Locate the cell with the specified text and output its (x, y) center coordinate. 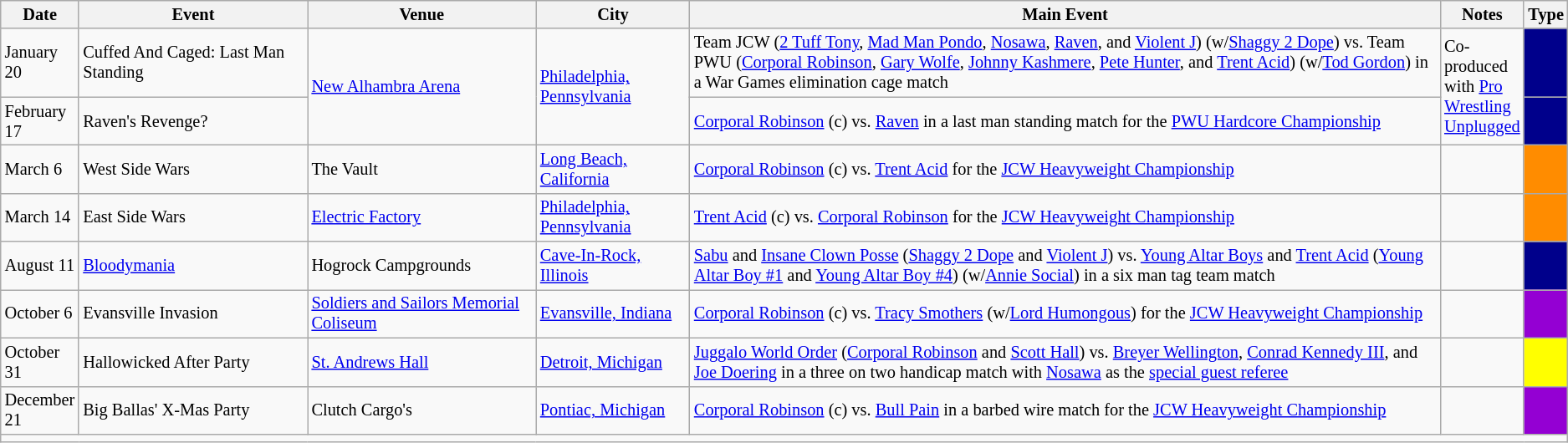
The Vault (421, 169)
December 21 (40, 410)
Corporal Robinson (c) vs. Bull Pain in a barbed wire match for the JCW Heavyweight Championship (1065, 410)
Evansville Invasion (192, 313)
New Alhambra Arena (421, 87)
January 20 (40, 63)
Raven's Revenge? (192, 121)
Electric Factory (421, 217)
Clutch Cargo's (421, 410)
March 6 (40, 169)
Type (1545, 14)
St. Andrews Hall (421, 362)
Cuffed And Caged: Last Man Standing (192, 63)
Pontiac, Michigan (613, 410)
East Side Wars (192, 217)
Trent Acid (c) vs. Corporal Robinson for the JCW Heavyweight Championship (1065, 217)
Soldiers and Sailors Memorial Coliseum (421, 313)
Event (192, 14)
Detroit, Michigan (613, 362)
October 31 (40, 362)
Hogrock Campgrounds (421, 266)
Date (40, 14)
Corporal Robinson (c) vs. Raven in a last man standing match for the PWU Hardcore Championship (1065, 121)
Co-produced with Pro Wrestling Unplugged (1482, 87)
West Side Wars (192, 169)
Corporal Robinson (c) vs. Tracy Smothers (w/Lord Humongous) for the JCW Heavyweight Championship (1065, 313)
Big Ballas' X-Mas Party (192, 410)
Hallowicked After Party (192, 362)
Main Event (1065, 14)
Long Beach, California (613, 169)
Cave-In-Rock, Illinois (613, 266)
Notes (1482, 14)
Venue (421, 14)
City (613, 14)
March 14 (40, 217)
Bloodymania (192, 266)
August 11 (40, 266)
Evansville, Indiana (613, 313)
February 17 (40, 121)
Corporal Robinson (c) vs. Trent Acid for the JCW Heavyweight Championship (1065, 169)
October 6 (40, 313)
